Pinpoint the cell where the given text exists, returning its (x, y) midpoint coordinate. 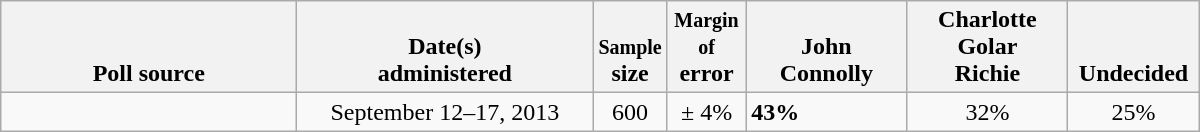
Margin oferror (706, 47)
Poll source (149, 47)
32% (988, 112)
600 (630, 112)
± 4% (706, 112)
25% (1134, 112)
Charlotte GolarRichie (988, 47)
Samplesize (630, 47)
JohnConnolly (826, 47)
Date(s)administered (445, 47)
September 12–17, 2013 (445, 112)
Undecided (1134, 47)
43% (826, 112)
